Detect which cell encompasses the target text, then output its (X, Y) center coordinate. 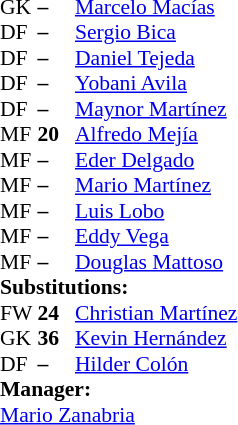
Maynor Martínez (156, 109)
Sergio Bica (156, 33)
Hilder Colón (156, 364)
20 (57, 135)
FW (19, 313)
Eddy Vega (156, 237)
Douglas Mattoso (156, 262)
Mario Martínez (156, 185)
Christian Martínez (156, 313)
Luis Lobo (156, 211)
Daniel Tejeda (156, 58)
GK (19, 339)
Manager: (118, 389)
Kevin Hernández (156, 339)
Substitutions: (118, 287)
36 (57, 339)
24 (57, 313)
Alfredo Mejía (156, 135)
Eder Delgado (156, 160)
Yobani Avila (156, 83)
